Find where the given text appears and provide that cell's center as (x, y) coordinate. 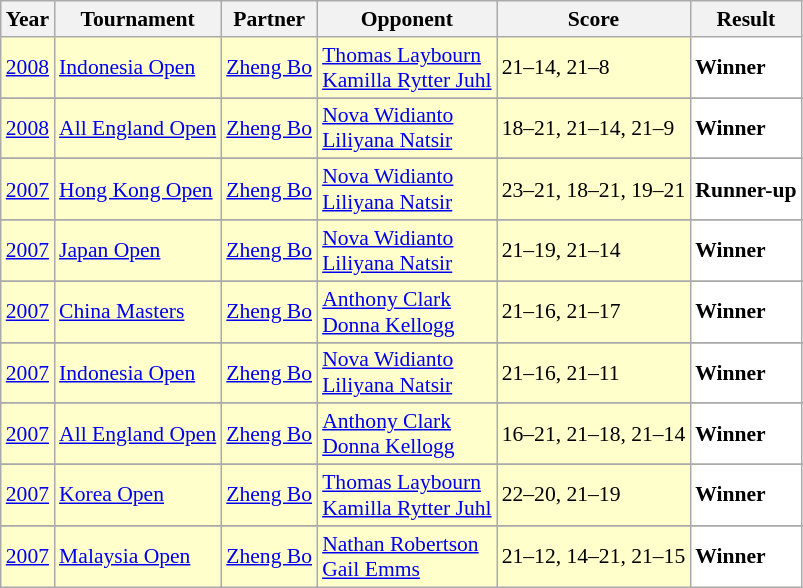
Tournament (138, 19)
Opponent (407, 19)
Score (594, 19)
21–14, 21–8 (594, 68)
21–16, 21–17 (594, 312)
Japan Open (138, 250)
21–12, 14–21, 21–15 (594, 556)
China Masters (138, 312)
Partner (269, 19)
Result (746, 19)
21–19, 21–14 (594, 250)
16–21, 21–18, 21–14 (594, 434)
Malaysia Open (138, 556)
Korea Open (138, 496)
Runner-up (746, 190)
Year (28, 19)
21–16, 21–11 (594, 372)
Nathan Robertson Gail Emms (407, 556)
Hong Kong Open (138, 190)
23–21, 18–21, 19–21 (594, 190)
18–21, 21–14, 21–9 (594, 128)
22–20, 21–19 (594, 496)
